Output the (x, y) coordinate of the center of the cell containing the given text.  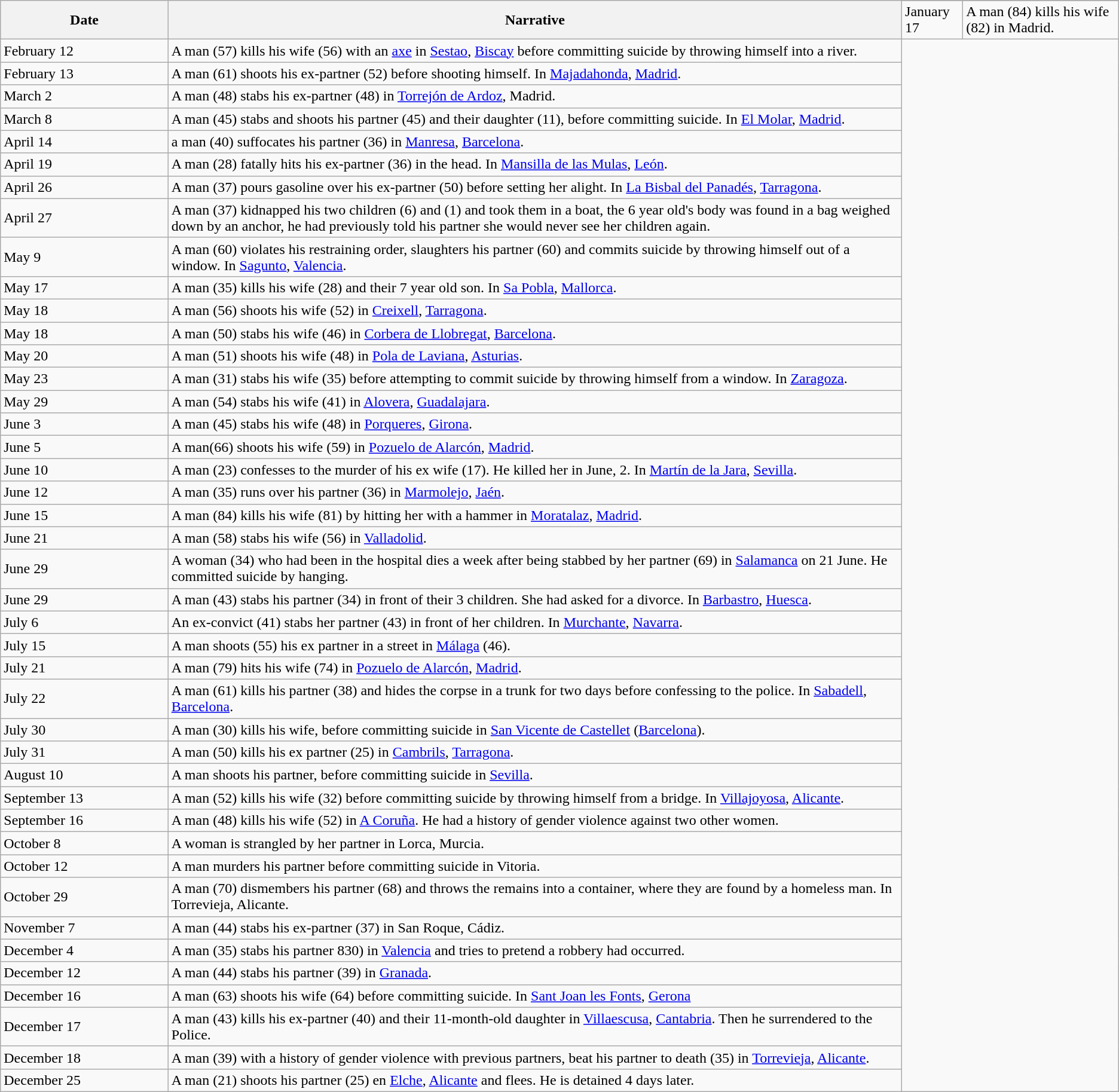
February 13 (85, 74)
December 16 (85, 996)
December 18 (85, 1057)
July 21 (85, 668)
April 26 (85, 187)
A man (30) kills his wife, before committing suicide in San Vicente de Castellet (Barcelona). (534, 730)
Narrative (534, 20)
July 15 (85, 645)
A man (79) hits his wife (74) in Pozuelo de Alarcón, Madrid. (534, 668)
June 12 (85, 493)
April 14 (85, 142)
May 20 (85, 356)
A man (52) kills his wife (32) before committing suicide by throwing himself from a bridge. In Villajoyosa, Alicante. (534, 798)
A man (56) shoots his wife (52) in Creixell, Tarragona. (534, 310)
May 17 (85, 287)
A man (48) stabs his ex-partner (48) in Torrejón de Ardoz, Madrid. (534, 96)
September 16 (85, 821)
August 10 (85, 775)
An ex-convict (41) stabs her partner (43) in front of her children. In Murchante, Navarra. (534, 622)
A man (54) stabs his wife (41) in Alovera, Guadalajara. (534, 402)
A man murders his partner before committing suicide in Vitoria. (534, 866)
December 25 (85, 1080)
A man (39) with a history of gender violence with previous partners, beat his partner to death (35) in Torrevieja, Alicante. (534, 1057)
A man (50) kills his ex partner (25) in Cambrils, Tarragona. (534, 753)
A man (43) kills his ex-partner (40) and their 11-month-old daughter in Villaescusa, Cantabria. Then he surrendered to the Police. (534, 1027)
A man (84) kills his wife (81) by hitting her with a hammer in Moratalaz, Madrid. (534, 515)
December 17 (85, 1027)
June 21 (85, 538)
November 7 (85, 928)
July 30 (85, 730)
April 27 (85, 218)
A man (31) stabs his wife (35) before attempting to commit suicide by throwing himself from a window. In Zaragoza. (534, 379)
December 4 (85, 950)
January 17 (932, 20)
October 29 (85, 897)
March 8 (85, 119)
July 6 (85, 622)
February 12 (85, 51)
July 22 (85, 698)
A man (21) shoots his partner (25) en Elche, Alicante and flees. He is detained 4 days later. (534, 1080)
A man (48) kills his wife (52) in A Coruña. He had a history of gender violence against two other women. (534, 821)
July 31 (85, 753)
A man (44) stabs his partner (39) in Granada. (534, 973)
October 12 (85, 866)
A woman is strangled by her partner in Lorca, Murcia. (534, 843)
A man (50) stabs his wife (46) in Corbera de Llobregat, Barcelona. (534, 333)
A man (45) stabs and shoots his partner (45) and their daughter (11), before committing suicide. In El Molar, Madrid. (534, 119)
A man (28) fatally hits his ex-partner (36) in the head. In Mansilla de las Mulas, León. (534, 164)
A man (61) shoots his ex-partner (52) before shooting himself. In Majadahonda, Madrid. (534, 74)
Date (85, 20)
A man (58) stabs his wife (56) in Valladolid. (534, 538)
A man (37) pours gasoline over his ex-partner (50) before setting her alight. In La Bisbal del Panadés, Tarragona. (534, 187)
A man (51) shoots his wife (48) in Pola de Laviana, Asturias. (534, 356)
May 23 (85, 379)
A man (45) stabs his wife (48) in Porqueres, Girona. (534, 424)
A man (44) stabs his ex-partner (37) in San Roque, Cádiz. (534, 928)
a man (40) suffocates his partner (36) in Manresa, Barcelona. (534, 142)
A man shoots his partner, before committing suicide in Sevilla. (534, 775)
May 29 (85, 402)
September 13 (85, 798)
A man (23) confesses to the murder of his ex wife (17). He killed her in June, 2. In Martín de la Jara, Sevilla. (534, 470)
A man (57) kills his wife (56) with an axe in Sestao, Biscay before committing suicide by throwing himself into a river. (534, 51)
A man (35) runs over his partner (36) in Marmolejo, Jaén. (534, 493)
March 2 (85, 96)
A man (60) violates his restraining order, slaughters his partner (60) and commits suicide by throwing himself out of a window. In Sagunto, Valencia. (534, 257)
A man (84) kills his wife (82) in Madrid. (1041, 20)
December 12 (85, 973)
June 5 (85, 447)
A man (61) kills his partner (38) and hides the corpse in a trunk for two days before confessing to the police. In Sabadell, Barcelona. (534, 698)
A man (43) stabs his partner (34) in front of their 3 children. She had asked for a divorce. In Barbastro, Huesca. (534, 599)
A man (35) kills his wife (28) and their 7 year old son. In Sa Pobla, Mallorca. (534, 287)
A man (35) stabs his partner 830) in Valencia and tries to pretend a robbery had occurred. (534, 950)
May 9 (85, 257)
April 19 (85, 164)
A man shoots (55) his ex partner in a street in Málaga (46). (534, 645)
June 3 (85, 424)
A man (70) dismembers his partner (68) and throws the remains into a container, where they are found by a homeless man. In Torrevieja, Alicante. (534, 897)
A man (63) shoots his wife (64) before committing suicide. In Sant Joan les Fonts, Gerona (534, 996)
A man(66) shoots his wife (59) in Pozuelo de Alarcón, Madrid. (534, 447)
October 8 (85, 843)
June 15 (85, 515)
June 10 (85, 470)
